Scan for the cell matching the given text and deliver its [X, Y] coordinate at center. 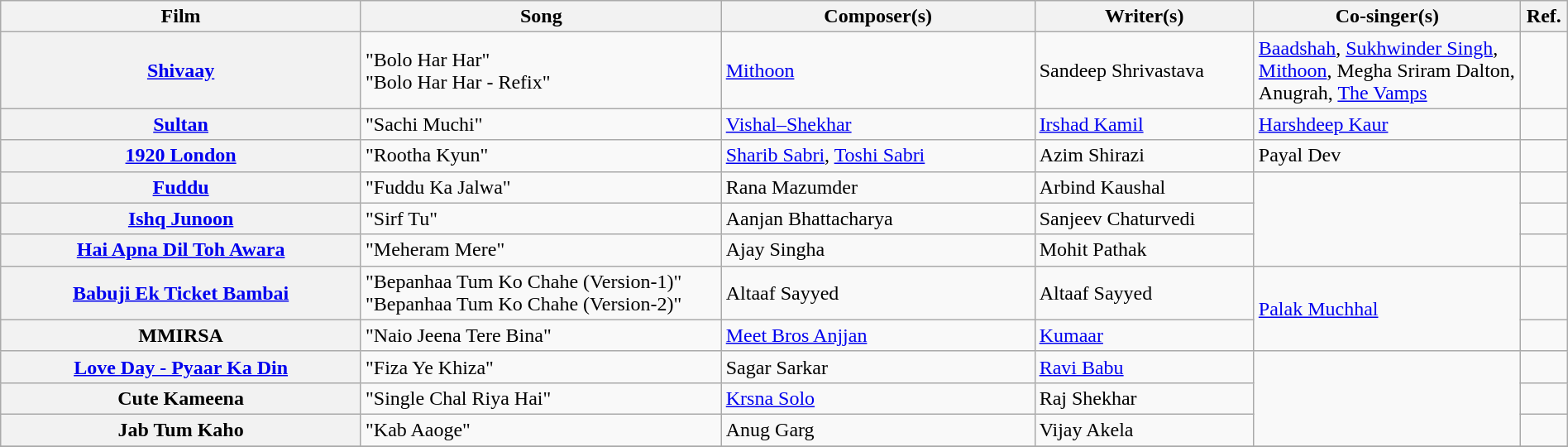
Mohit Pathak [1145, 250]
Vishal–Shekhar [878, 124]
Krsna Solo [878, 398]
Ravi Babu [1145, 367]
Harshdeep Kaur [1387, 124]
"Single Chal Riya Hai" [541, 398]
Love Day - Pyaar Ka Din [181, 367]
"Fiza Ye Khiza" [541, 367]
Aanjan Bhattacharya [878, 219]
MMIRSA [181, 335]
"Fuddu Ka Jalwa" [541, 187]
Film [181, 17]
Anug Garg [878, 430]
Vijay Akela [1145, 430]
"Naio Jeena Tere Bina" [541, 335]
Sandeep Shrivastava [1145, 70]
"Bolo Har Har""Bolo Har Har - Refix" [541, 70]
Raj Shekhar [1145, 398]
Ajay Singha [878, 250]
"Sachi Muchi" [541, 124]
Jab Tum Kaho [181, 430]
Co-singer(s) [1387, 17]
"Rootha Kyun" [541, 156]
Sharib Sabri, Toshi Sabri [878, 156]
Sanjeev Chaturvedi [1145, 219]
"Sirf Tu" [541, 219]
Irshad Kamil [1145, 124]
Mithoon [878, 70]
"Meheram Mere" [541, 250]
"Kab Aaoge" [541, 430]
"Bepanhaa Tum Ko Chahe (Version-1)""Bepanhaa Tum Ko Chahe (Version-2)" [541, 293]
Song [541, 17]
Ref. [1543, 17]
Arbind Kaushal [1145, 187]
Palak Muchhal [1387, 308]
Writer(s) [1145, 17]
Shivaay [181, 70]
Kumaar [1145, 335]
Sagar Sarkar [878, 367]
Hai Apna Dil Toh Awara [181, 250]
Sultan [181, 124]
Payal Dev [1387, 156]
Baadshah, Sukhwinder Singh, Mithoon, Megha Sriram Dalton, Anugrah, The Vamps [1387, 70]
1920 London [181, 156]
Rana Mazumder [878, 187]
Azim Shirazi [1145, 156]
Cute Kameena [181, 398]
Ishq Junoon [181, 219]
Composer(s) [878, 17]
Babuji Ek Ticket Bambai [181, 293]
Fuddu [181, 187]
Meet Bros Anjjan [878, 335]
